Locate the cell with the specified text and output its (X, Y) center coordinate. 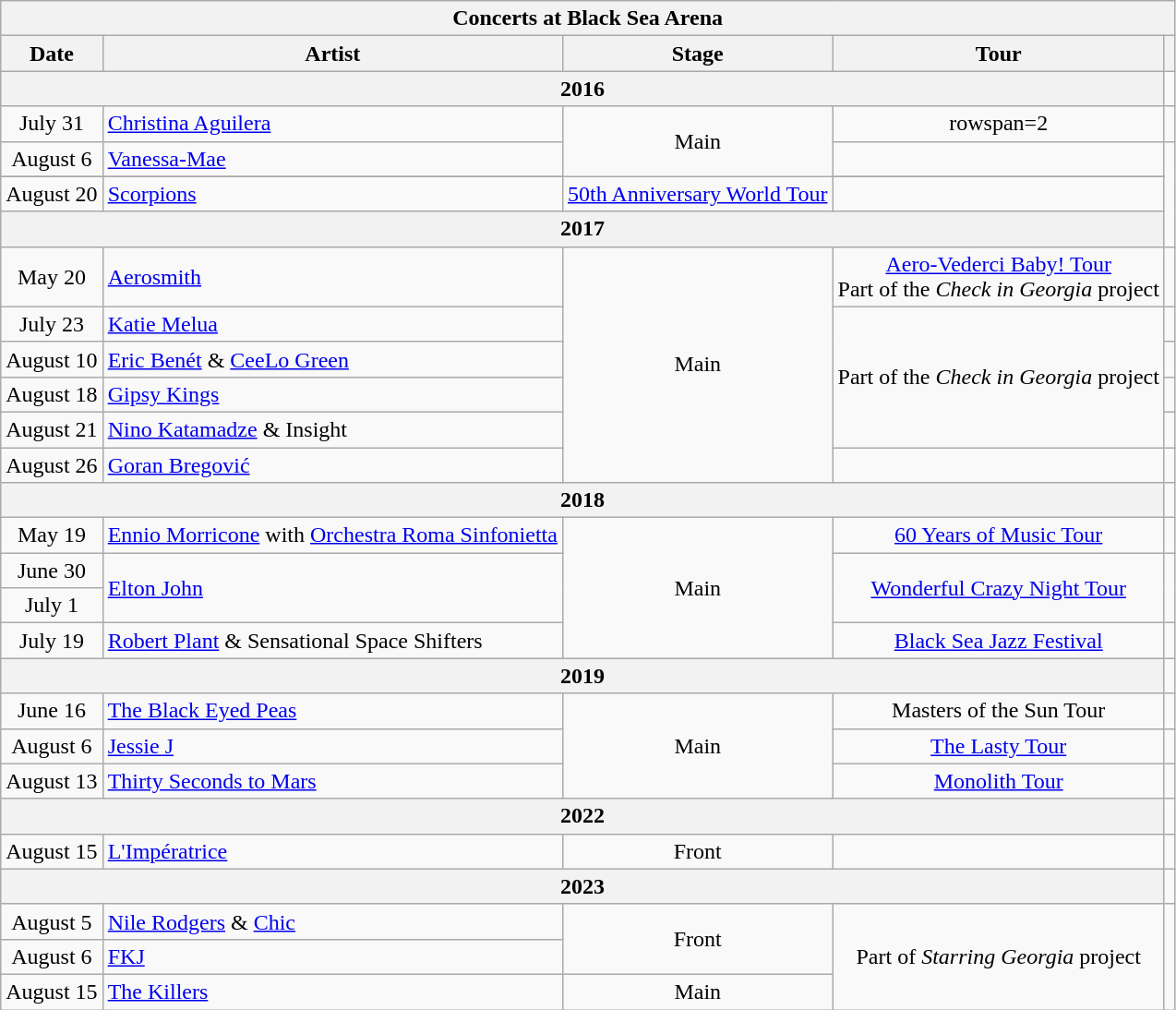
The Lasty Tour (999, 746)
August 20 (52, 194)
The Black Eyed Peas (332, 711)
Goran Bregović (332, 464)
FKJ (332, 956)
August 18 (52, 394)
2018 (583, 500)
July 19 (52, 641)
60 Years of Music Tour (999, 535)
June 30 (52, 571)
2019 (583, 676)
Nile Rodgers & Chic (332, 921)
May 19 (52, 535)
2016 (583, 89)
Ennio Morricone with Orchestra Roma Sinfonietta (332, 535)
Black Sea Jazz Festival (999, 641)
Part of the Check in Georgia project (999, 377)
Christina Aguilera (332, 124)
Eric Benét & CeeLo Green (332, 359)
L'Impératrice (332, 851)
Concerts at Black Sea Arena (588, 18)
Stage (698, 54)
Scorpions (332, 194)
Tour (999, 54)
July 31 (52, 124)
August 13 (52, 781)
Masters of the Sun Tour (999, 711)
August 21 (52, 429)
July 1 (52, 606)
Robert Plant & Sensational Space Shifters (332, 641)
rowspan=2 (999, 124)
Katie Melua (332, 324)
Aero-Vederci Baby! Tour Part of the Check in Georgia project (999, 277)
The Killers (332, 992)
Thirty Seconds to Mars (332, 781)
August 5 (52, 921)
Jessie J (332, 746)
Nino Katamadze & Insight (332, 429)
Aerosmith (332, 277)
2023 (583, 886)
Elton John (332, 588)
2017 (583, 229)
August 26 (52, 464)
2022 (583, 816)
August 10 (52, 359)
Vanessa-Mae (332, 159)
Gipsy Kings (332, 394)
Part of Starring Georgia project (999, 956)
50th Anniversary World Tour (698, 194)
May 20 (52, 277)
Monolith Tour (999, 781)
July 23 (52, 324)
Artist (332, 54)
June 16 (52, 711)
Wonderful Crazy Night Tour (999, 588)
Date (52, 54)
